Extract the (x, y) coordinate from the center of the cell holding the provided text.  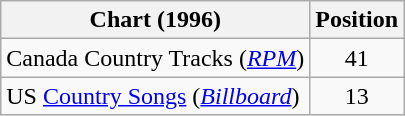
13 (357, 96)
Canada Country Tracks (RPM) (156, 58)
US Country Songs (Billboard) (156, 96)
41 (357, 58)
Chart (1996) (156, 20)
Position (357, 20)
